Scan for the cell matching the given text and deliver its [X, Y] coordinate at center. 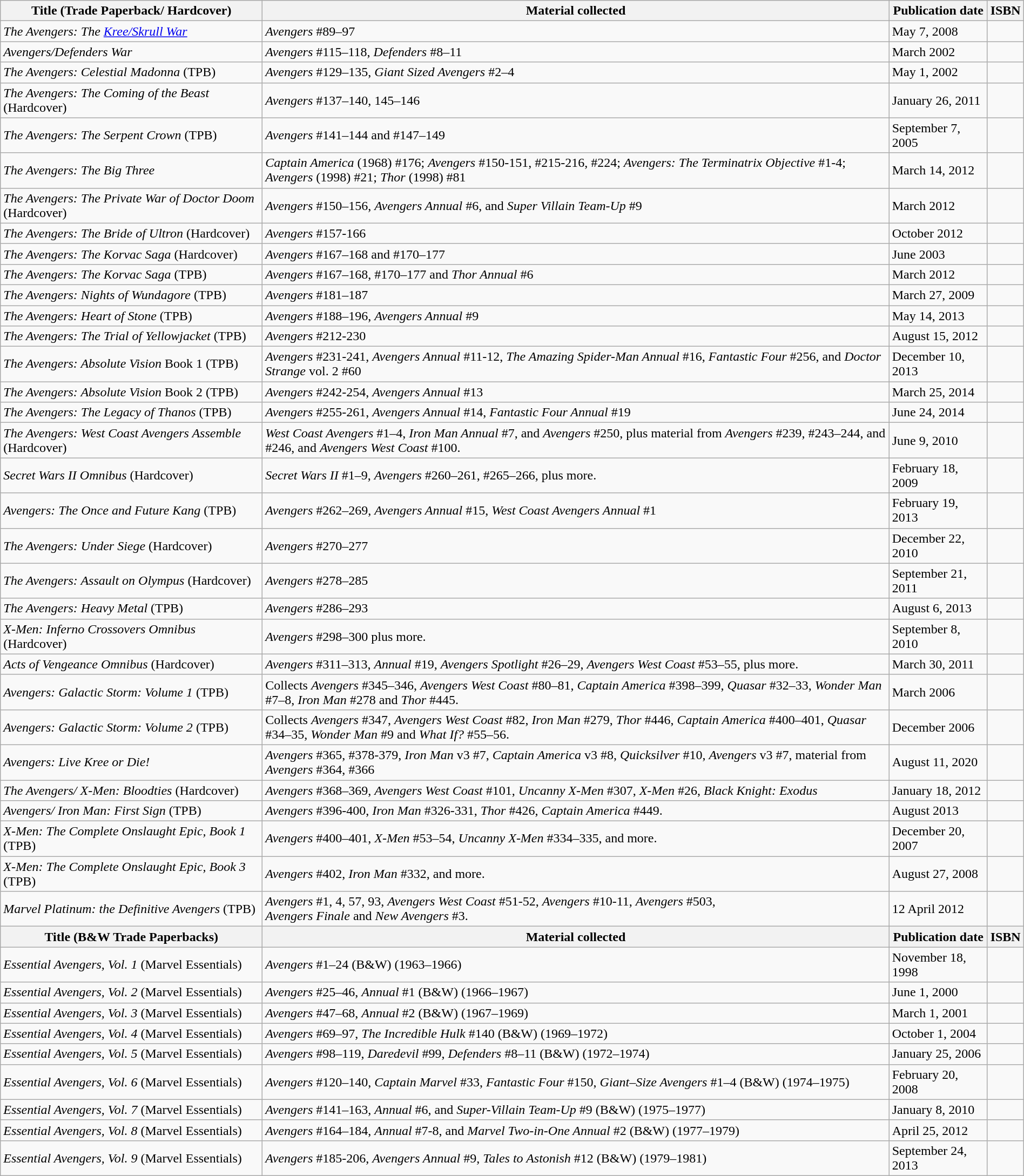
March 27, 2009 [938, 295]
Avengers #167–168 and #170–177 [576, 254]
Avengers #262–269, Avengers Annual #15, West Coast Avengers Annual #1 [576, 511]
March 2002 [938, 52]
February 20, 2008 [938, 1082]
August 11, 2020 [938, 762]
November 18, 1998 [938, 964]
June 9, 2010 [938, 441]
Avengers #120–140, Captain Marvel #33, Fantastic Four #150, Giant–Size Avengers #1–4 (B&W) (1974–1975) [576, 1082]
Avengers #298–300 plus more. [576, 636]
Avengers #129–135, Giant Sized Avengers #2–4 [576, 72]
The Avengers: The Serpent Crown (TPB) [132, 135]
The Avengers: Heavy Metal (TPB) [132, 609]
Avengers/Defenders War [132, 52]
August 2013 [938, 811]
The Avengers: Heart of Stone (TPB) [132, 316]
May 7, 2008 [938, 31]
Essential Avengers, Vol. 6 (Marvel Essentials) [132, 1082]
Essential Avengers, Vol. 3 (Marvel Essentials) [132, 1013]
Collects Avengers #345–346, Avengers West Coast #80–81, Captain America #398–399, Quasar #32–33, Wonder Man #7–8, Iron Man #278 and Thor #445. [576, 692]
The Avengers: Absolute Vision Book 1 (TPB) [132, 364]
March 14, 2012 [938, 171]
March 2006 [938, 692]
Essential Avengers, Vol. 2 (Marvel Essentials) [132, 992]
The Avengers: The Korvac Saga (TPB) [132, 274]
October 2012 [938, 233]
12 April 2012 [938, 909]
Avengers: The Once and Future Kang (TPB) [132, 511]
Avengers #311–313, Annual #19, Avengers Spotlight #26–29, Avengers West Coast #53–55, plus more. [576, 664]
June 2003 [938, 254]
Avengers #137–140, 145–146 [576, 100]
Avengers #242-254, Avengers Annual #13 [576, 392]
Essential Avengers, Vol. 9 (Marvel Essentials) [132, 1158]
Avengers #141–144 and #147–149 [576, 135]
Avengers #270–277 [576, 545]
Avengers #231-241, Avengers Annual #11-12, The Amazing Spider-Man Annual #16, Fantastic Four #256, and Doctor Strange vol. 2 #60 [576, 364]
X-Men: Inferno Crossovers Omnibus (Hardcover) [132, 636]
January 8, 2010 [938, 1110]
Avengers #368–369, Avengers West Coast #101, Uncanny X-Men #307, X-Men #26, Black Knight: Exodus [576, 790]
Avengers #167–168, #170–177 and Thor Annual #6 [576, 274]
Avengers #400–401, X-Men #53–54, Uncanny X-Men #334–335, and more. [576, 839]
Avengers #212-230 [576, 336]
Avengers #365, #378-379, Iron Man v3 #7, Captain America v3 #8, Quicksilver #10, Avengers v3 #7, material from Avengers #364, #366 [576, 762]
The Avengers: Absolute Vision Book 2 (TPB) [132, 392]
Avengers #25–46, Annual #1 (B&W) (1966–1967) [576, 992]
Secret Wars II Omnibus (Hardcover) [132, 475]
The Avengers: The Big Three [132, 171]
December 22, 2010 [938, 545]
Essential Avengers, Vol. 7 (Marvel Essentials) [132, 1110]
The Avengers: The Bride of Ultron (Hardcover) [132, 233]
The Avengers: The Trial of Yellowjacket (TPB) [132, 336]
The Avengers: The Private War of Doctor Doom (Hardcover) [132, 205]
May 14, 2013 [938, 316]
Avengers #141–163, Annual #6, and Super-Villain Team-Up #9 (B&W) (1975–1977) [576, 1110]
Avengers #185-206, Avengers Annual #9, Tales to Astonish #12 (B&W) (1979–1981) [576, 1158]
December 2006 [938, 727]
February 18, 2009 [938, 475]
September 24, 2013 [938, 1158]
The Avengers: The Kree/Skrull War [132, 31]
Avengers #69–97, The Incredible Hulk #140 (B&W) (1969–1972) [576, 1033]
March 25, 2014 [938, 392]
Avengers: Galactic Storm: Volume 1 (TPB) [132, 692]
December 10, 2013 [938, 364]
October 1, 2004 [938, 1033]
March 30, 2011 [938, 664]
Essential Avengers, Vol. 5 (Marvel Essentials) [132, 1054]
January 25, 2006 [938, 1054]
X-Men: The Complete Onslaught Epic, Book 3 (TPB) [132, 874]
Essential Avengers, Vol. 8 (Marvel Essentials) [132, 1130]
January 26, 2011 [938, 100]
Avengers #1, 4, 57, 93, Avengers West Coast #51-52, Avengers #10-11, Avengers #503,Avengers Finale and New Avengers #3. [576, 909]
Avengers: Live Kree or Die! [132, 762]
Essential Avengers, Vol. 4 (Marvel Essentials) [132, 1033]
The Avengers/ X-Men: Bloodties (Hardcover) [132, 790]
Secret Wars II #1–9, Avengers #260–261, #265–266, plus more. [576, 475]
Avengers #98–119, Daredevil #99, Defenders #8–11 (B&W) (1972–1974) [576, 1054]
The Avengers: Nights of Wundagore (TPB) [132, 295]
September 21, 2011 [938, 581]
February 19, 2013 [938, 511]
April 25, 2012 [938, 1130]
The Avengers: Under Siege (Hardcover) [132, 545]
March 1, 2001 [938, 1013]
Avengers #150–156, Avengers Annual #6, and Super Villain Team-Up #9 [576, 205]
Avengers #255-261, Avengers Annual #14, Fantastic Four Annual #19 [576, 413]
Avengers #181–187 [576, 295]
Avengers #188–196, Avengers Annual #9 [576, 316]
The Avengers: The Korvac Saga (Hardcover) [132, 254]
Marvel Platinum: the Definitive Avengers (TPB) [132, 909]
Avengers: Galactic Storm: Volume 2 (TPB) [132, 727]
Avengers #157-166 [576, 233]
X-Men: The Complete Onslaught Epic, Book 1 (TPB) [132, 839]
Captain America (1968) #176; Avengers #150-151, #215-216, #224; Avengers: The Terminatrix Objective #1-4; Avengers (1998) #21; Thor (1998) #81 [576, 171]
The Avengers: Assault on Olympus (Hardcover) [132, 581]
Avengers #89–97 [576, 31]
Avengers #1–24 (B&W) (1963–1966) [576, 964]
September 8, 2010 [938, 636]
Avengers #396-400, Iron Man #326-331, Thor #426, Captain America #449. [576, 811]
August 27, 2008 [938, 874]
December 20, 2007 [938, 839]
West Coast Avengers #1–4, Iron Man Annual #7, and Avengers #250, plus material from Avengers #239, #243–244, and #246, and Avengers West Coast #100. [576, 441]
Avengers #47–68, Annual #2 (B&W) (1967–1969) [576, 1013]
Avengers #115–118, Defenders #8–11 [576, 52]
Avengers #402, Iron Man #332, and more. [576, 874]
May 1, 2002 [938, 72]
Acts of Vengeance Omnibus (Hardcover) [132, 664]
Title (B&W Trade Paperbacks) [132, 937]
Avengers #286–293 [576, 609]
Essential Avengers, Vol. 1 (Marvel Essentials) [132, 964]
Avengers/ Iron Man: First Sign (TPB) [132, 811]
August 6, 2013 [938, 609]
The Avengers: Celestial Madonna (TPB) [132, 72]
September 7, 2005 [938, 135]
Avengers #278–285 [576, 581]
The Avengers: The Legacy of Thanos (TPB) [132, 413]
January 18, 2012 [938, 790]
The Avengers: The Coming of the Beast (Hardcover) [132, 100]
June 1, 2000 [938, 992]
The Avengers: West Coast Avengers Assemble (Hardcover) [132, 441]
August 15, 2012 [938, 336]
Avengers #164–184, Annual #7-8, and Marvel Two-in-One Annual #2 (B&W) (1977–1979) [576, 1130]
Title (Trade Paperback/ Hardcover) [132, 11]
June 24, 2014 [938, 413]
